Detect which cell encompasses the target text, then output its (x, y) center coordinate. 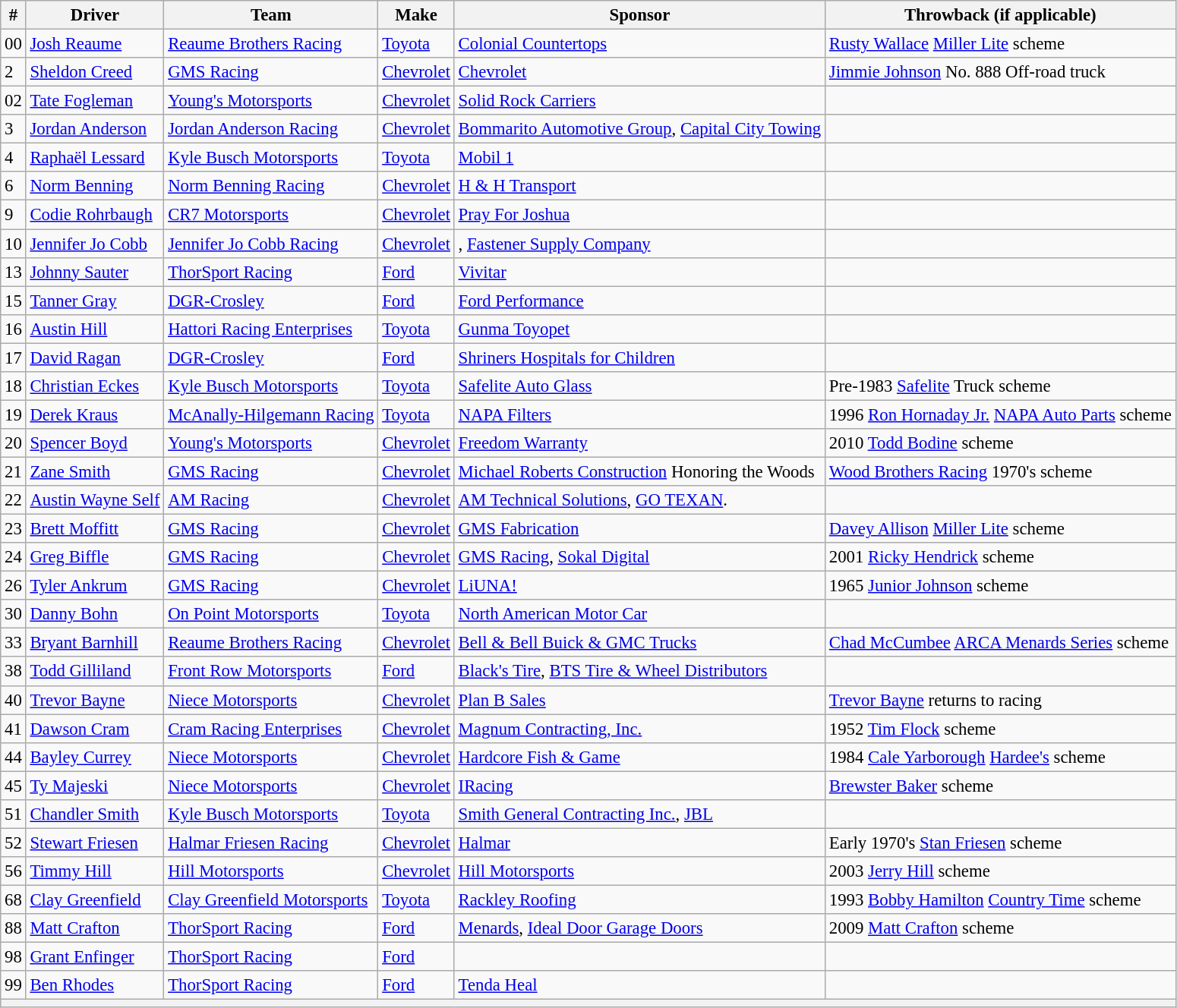
3 (14, 129)
Bommarito Automotive Group, Capital City Towing (639, 129)
98 (14, 957)
2003 Jerry Hill scheme (1001, 871)
Timmy Hill (95, 871)
Tyler Ankrum (95, 586)
Jimmie Johnson No. 888 Off-road truck (1001, 72)
Pre-1983 Safelite Truck scheme (1001, 386)
Jordan Anderson Racing (271, 129)
LiUNA! (639, 586)
Solid Rock Carriers (639, 101)
Make (416, 15)
24 (14, 557)
99 (14, 985)
23 (14, 529)
Colonial Countertops (639, 44)
Bayley Currey (95, 757)
17 (14, 358)
Wood Brothers Racing 1970's scheme (1001, 471)
00 (14, 44)
Todd Gilliland (95, 672)
Jordan Anderson (95, 129)
Hardcore Fish & Game (639, 757)
2010 Todd Bodine scheme (1001, 443)
6 (14, 186)
Austin Wayne Self (95, 500)
1996 Ron Hornaday Jr. NAPA Auto Parts scheme (1001, 414)
Chandler Smith (95, 814)
Trevor Bayne (95, 700)
21 (14, 471)
4 (14, 158)
David Ragan (95, 358)
On Point Motorsports (271, 614)
Freedom Warranty (639, 443)
19 (14, 414)
Ben Rhodes (95, 985)
38 (14, 672)
Sheldon Creed (95, 72)
Derek Kraus (95, 414)
Josh Reaume (95, 44)
Safelite Auto Glass (639, 386)
1984 Cale Yarborough Hardee's scheme (1001, 757)
Matt Crafton (95, 928)
2001 Ricky Hendrick scheme (1001, 557)
Bell & Bell Buick & GMC Trucks (639, 643)
# (14, 15)
1965 Junior Johnson scheme (1001, 586)
Halmar (639, 843)
2 (14, 72)
AM Technical Solutions, GO TEXAN. (639, 500)
Clay Greenfield (95, 899)
Ty Majeski (95, 786)
Throwback (if applicable) (1001, 15)
Gunma Toyopet (639, 329)
Zane Smith (95, 471)
Driver (95, 15)
Vivitar (639, 272)
Christian Eckes (95, 386)
Norm Benning (95, 186)
McAnally-Hilgemann Racing (271, 414)
Halmar Friesen Racing (271, 843)
Bryant Barnhill (95, 643)
North American Motor Car (639, 614)
CR7 Motorsports (271, 215)
45 (14, 786)
NAPA Filters (639, 414)
Front Row Motorsports (271, 672)
Austin Hill (95, 329)
Smith General Contracting Inc., JBL (639, 814)
Sponsor (639, 15)
26 (14, 586)
Menards, Ideal Door Garage Doors (639, 928)
Brewster Baker scheme (1001, 786)
88 (14, 928)
AM Racing (271, 500)
33 (14, 643)
Hattori Racing Enterprises (271, 329)
52 (14, 843)
Tenda Heal (639, 985)
Danny Bohn (95, 614)
Greg Biffle (95, 557)
GMS Racing, Sokal Digital (639, 557)
Trevor Bayne returns to racing (1001, 700)
Rackley Roofing (639, 899)
15 (14, 301)
02 (14, 101)
Rusty Wallace Miller Lite scheme (1001, 44)
1952 Tim Flock scheme (1001, 729)
2009 Matt Crafton scheme (1001, 928)
Early 1970's Stan Friesen scheme (1001, 843)
30 (14, 614)
44 (14, 757)
Jennifer Jo Cobb Racing (271, 244)
51 (14, 814)
Grant Enfinger (95, 957)
20 (14, 443)
Brett Moffitt (95, 529)
Stewart Friesen (95, 843)
Clay Greenfield Motorsports (271, 899)
Norm Benning Racing (271, 186)
Dawson Cram (95, 729)
16 (14, 329)
56 (14, 871)
9 (14, 215)
Davey Allison Miller Lite scheme (1001, 529)
IRacing (639, 786)
Tate Fogleman (95, 101)
Pray For Joshua (639, 215)
40 (14, 700)
H & H Transport (639, 186)
Plan B Sales (639, 700)
Shriners Hospitals for Children (639, 358)
Black's Tire, BTS Tire & Wheel Distributors (639, 672)
Mobil 1 (639, 158)
Raphaël Lessard (95, 158)
41 (14, 729)
Chad McCumbee ARCA Menards Series scheme (1001, 643)
18 (14, 386)
13 (14, 272)
Spencer Boyd (95, 443)
22 (14, 500)
Jennifer Jo Cobb (95, 244)
GMS Fabrication (639, 529)
1993 Bobby Hamilton Country Time scheme (1001, 899)
Magnum Contracting, Inc. (639, 729)
Johnny Sauter (95, 272)
68 (14, 899)
Ford Performance (639, 301)
Tanner Gray (95, 301)
Team (271, 15)
, Fastener Supply Company (639, 244)
10 (14, 244)
Michael Roberts Construction Honoring the Woods (639, 471)
Cram Racing Enterprises (271, 729)
Codie Rohrbaugh (95, 215)
